Identify which cell holds the provided text, then report its (x, y) central coordinate. 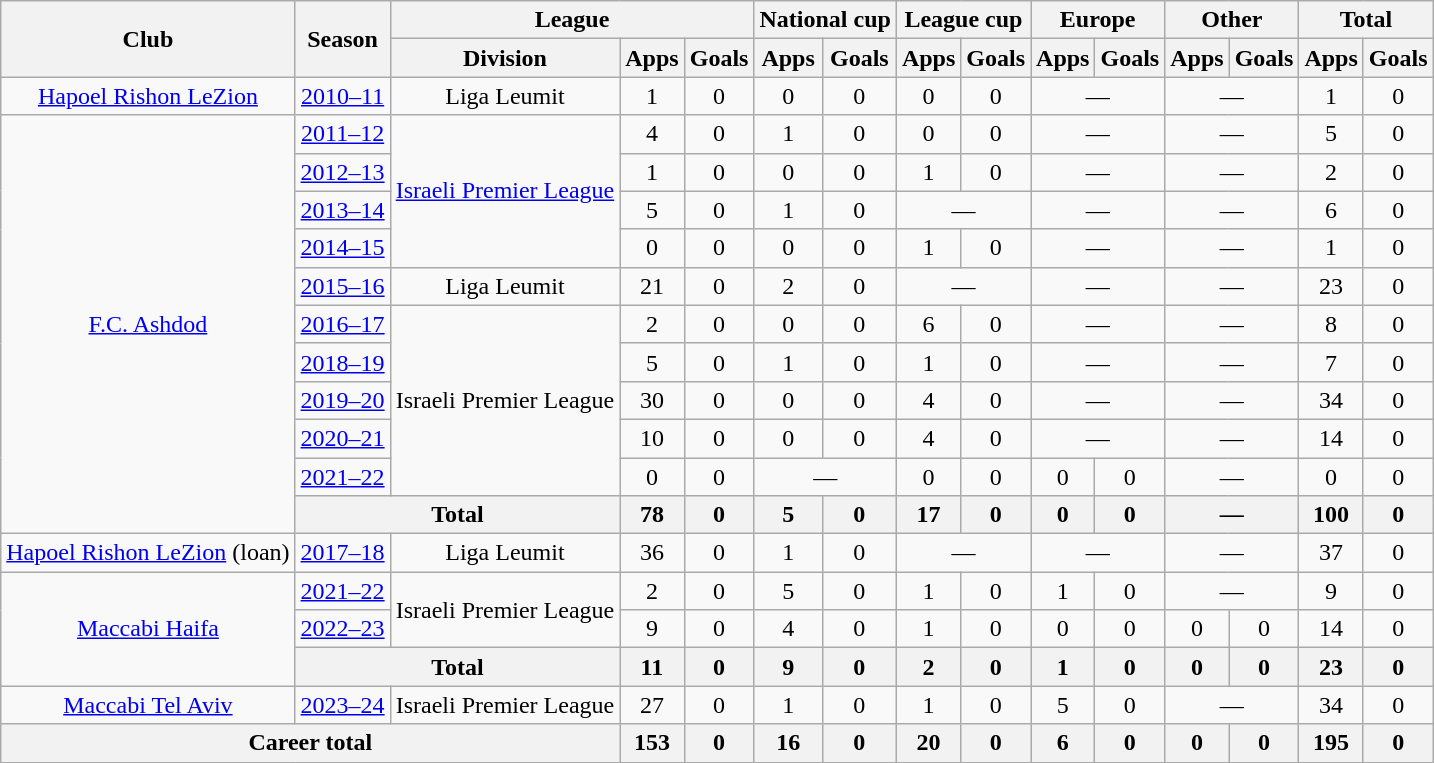
21 (652, 286)
2010–11 (342, 96)
7 (1331, 362)
Other (1232, 20)
2014–15 (342, 248)
League (572, 20)
2013–14 (342, 210)
Season (342, 39)
78 (652, 515)
F.C. Ashdod (148, 324)
11 (652, 667)
2023–24 (342, 705)
195 (1331, 743)
2018–19 (342, 362)
2015–16 (342, 286)
10 (652, 438)
Maccabi Haifa (148, 629)
2019–20 (342, 400)
Division (505, 58)
Europe (1098, 20)
153 (652, 743)
Hapoel Rishon LeZion (148, 96)
2016–17 (342, 324)
17 (928, 515)
National cup (825, 20)
League cup (963, 20)
100 (1331, 515)
36 (652, 553)
27 (652, 705)
20 (928, 743)
2012–13 (342, 172)
30 (652, 400)
Career total (310, 743)
2020–21 (342, 438)
16 (788, 743)
37 (1331, 553)
Hapoel Rishon LeZion (loan) (148, 553)
Maccabi Tel Aviv (148, 705)
Club (148, 39)
2017–18 (342, 553)
2011–12 (342, 134)
2022–23 (342, 629)
8 (1331, 324)
